Search for the cell housing the specified text and yield its (x, y) center coordinate. 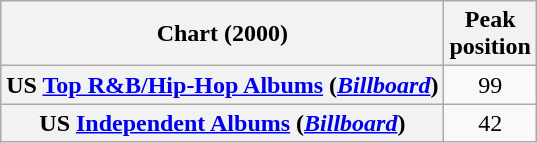
US Top R&B/Hip-Hop Albums (Billboard) (222, 85)
US Independent Albums (Billboard) (222, 123)
42 (490, 123)
99 (490, 85)
Chart (2000) (222, 34)
Peakposition (490, 34)
